Output the [X, Y] coordinate of the center of the cell containing the given text.  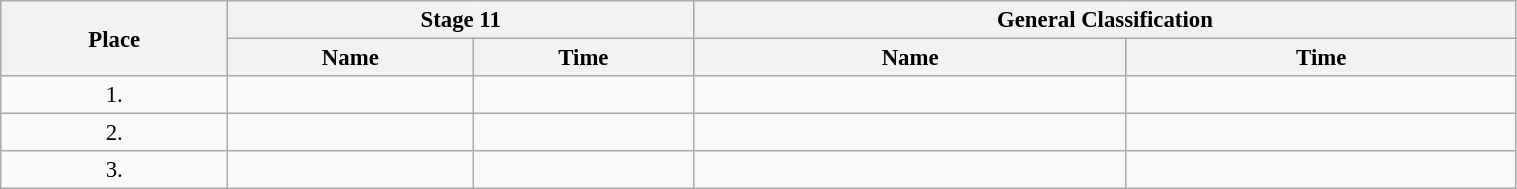
2. [114, 133]
1. [114, 95]
3. [114, 170]
General Classification [1105, 20]
Place [114, 38]
Stage 11 [461, 20]
